Search for the cell housing the specified text and yield its [x, y] center coordinate. 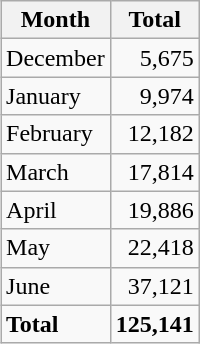
Month [56, 20]
19,886 [154, 210]
9,974 [154, 96]
May [56, 248]
22,418 [154, 248]
March [56, 172]
17,814 [154, 172]
125,141 [154, 324]
April [56, 210]
January [56, 96]
12,182 [154, 134]
37,121 [154, 286]
February [56, 134]
December [56, 58]
June [56, 286]
5,675 [154, 58]
